Extract the [X, Y] coordinate from the center of the cell holding the provided text.  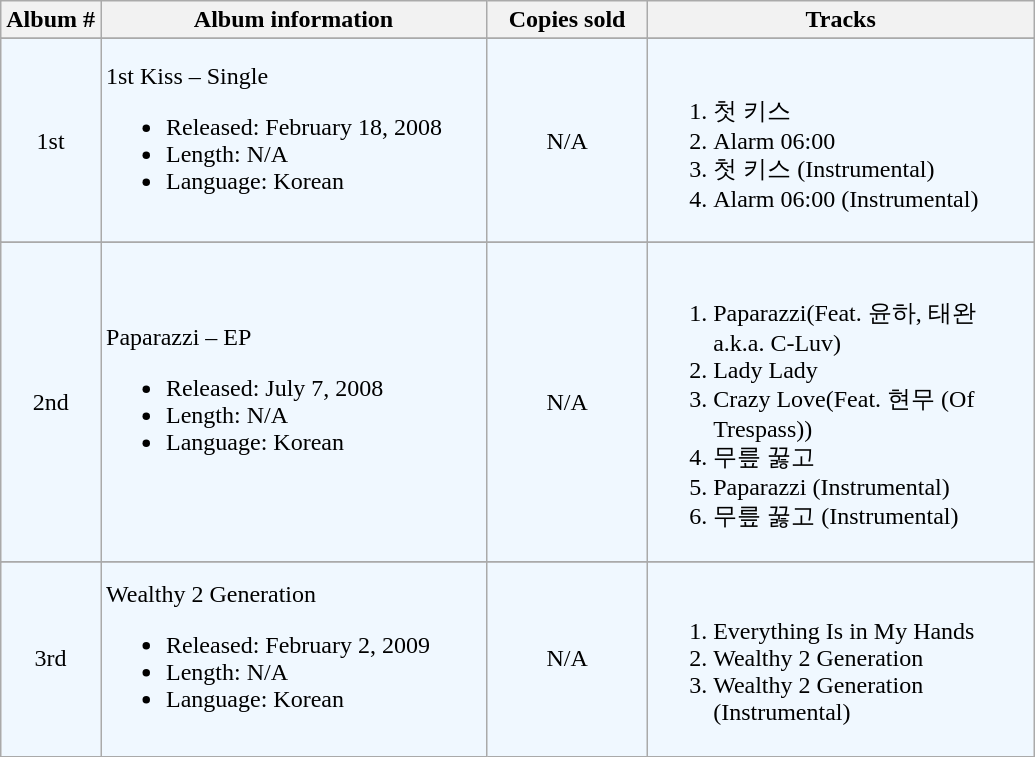
Album # [51, 20]
Album information [293, 20]
첫 키스Alarm 06:00첫 키스 (Instrumental)Alarm 06:00 (Instrumental) [841, 140]
1st Kiss – SingleReleased: February 18, 2008Length: N/ALanguage: Korean [293, 140]
Paparazzi(Feat. 윤하, 태완 a.k.a. C-Luv)Lady LadyCrazy Love(Feat. 현무 (Of Trespass))무릎 꿇고Paparazzi (Instrumental)무릎 꿇고 (Instrumental) [841, 402]
2nd [51, 402]
Tracks [841, 20]
1st [51, 140]
Paparazzi – EPReleased: July 7, 2008Length: N/ALanguage: Korean [293, 402]
3rd [51, 659]
Wealthy 2 GenerationReleased: February 2, 2009Length: N/ALanguage: Korean [293, 659]
Copies sold [568, 20]
Everything Is in My HandsWealthy 2 GenerationWealthy 2 Generation (Instrumental) [841, 659]
